Provide the [X, Y] coordinate of the cell's center where the given text is located.  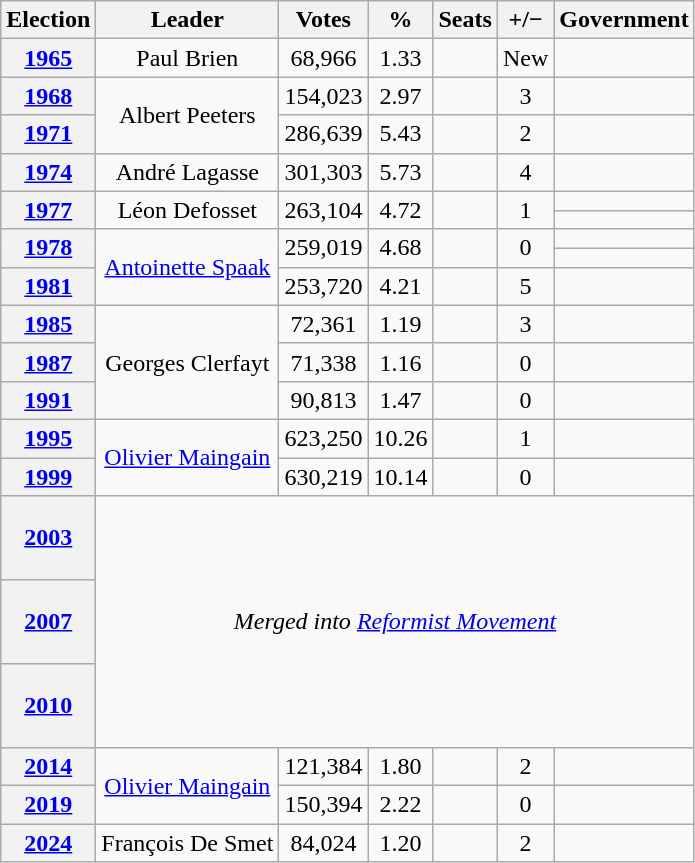
5 [525, 286]
121,384 [324, 767]
1.80 [400, 767]
263,104 [324, 210]
Merged into Reformist Movement [395, 622]
4.72 [400, 210]
2014 [48, 767]
68,966 [324, 58]
1.16 [400, 362]
1.19 [400, 324]
10.26 [400, 438]
1999 [48, 477]
1978 [48, 248]
286,639 [324, 134]
Léon Defosset [188, 210]
5.43 [400, 134]
1981 [48, 286]
1.47 [400, 400]
% [400, 20]
1987 [48, 362]
2.97 [400, 96]
4.21 [400, 286]
2007 [48, 622]
259,019 [324, 248]
Leader [188, 20]
François De Smet [188, 843]
1.20 [400, 843]
2024 [48, 843]
1974 [48, 172]
1985 [48, 324]
150,394 [324, 805]
Antoinette Spaak [188, 267]
1977 [48, 210]
5.73 [400, 172]
4.68 [400, 248]
André Lagasse [188, 172]
2019 [48, 805]
1968 [48, 96]
630,219 [324, 477]
301,303 [324, 172]
New [525, 58]
72,361 [324, 324]
1995 [48, 438]
Georges Clerfayt [188, 362]
253,720 [324, 286]
4 [525, 172]
84,024 [324, 843]
+/− [525, 20]
2.22 [400, 805]
2003 [48, 538]
2010 [48, 706]
10.14 [400, 477]
Government [624, 20]
71,338 [324, 362]
Election [48, 20]
1971 [48, 134]
1991 [48, 400]
Albert Peeters [188, 115]
Votes [324, 20]
1965 [48, 58]
90,813 [324, 400]
Paul Brien [188, 58]
154,023 [324, 96]
1.33 [400, 58]
623,250 [324, 438]
Seats [465, 20]
